Output the [X, Y] coordinate of the center of the cell containing the given text.  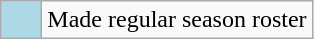
Made regular season roster [177, 20]
